Pinpoint the cell where the given text exists, returning its [X, Y] midpoint coordinate. 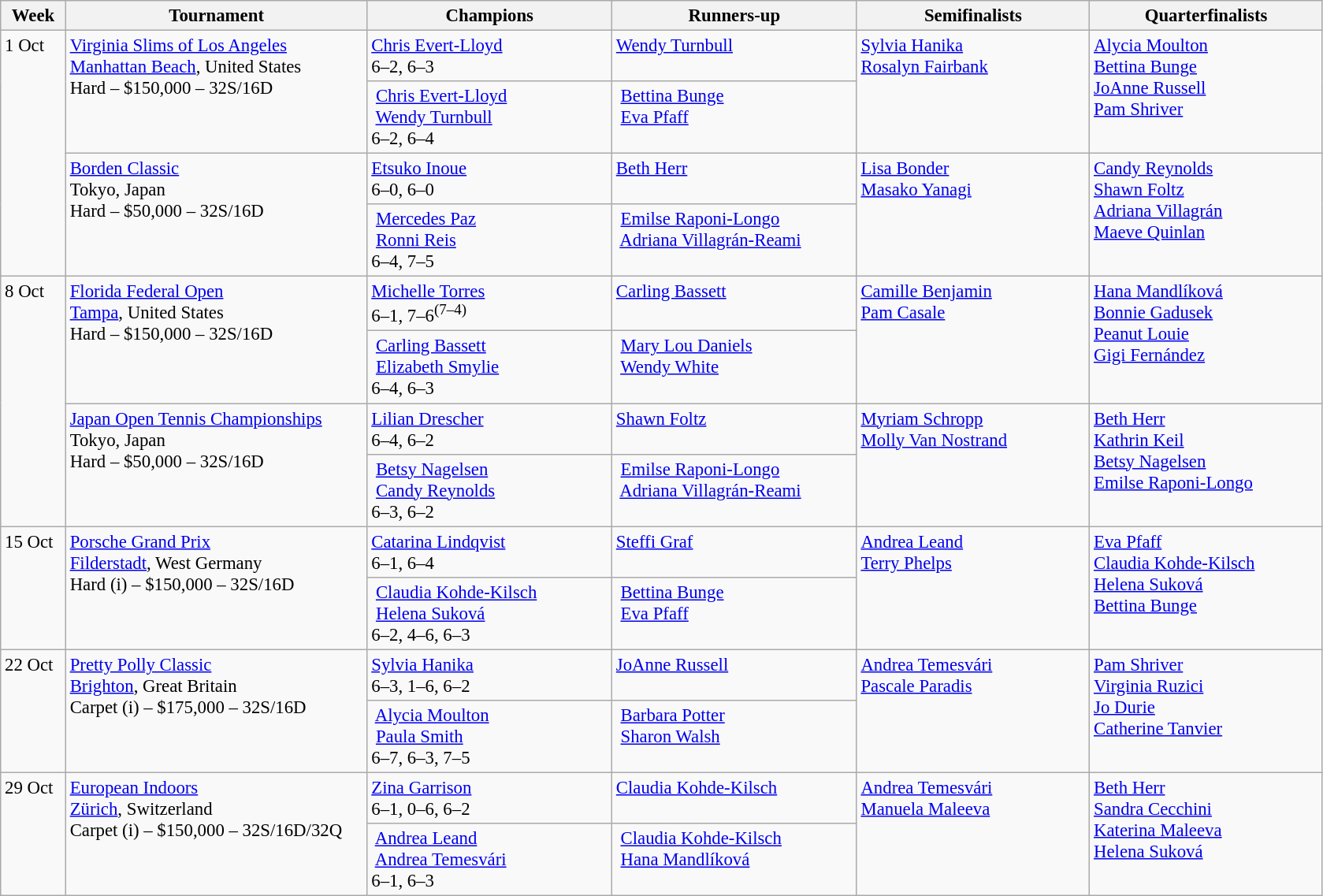
Carling Bassett Elizabeth Smylie6–4, 6–3 [490, 367]
Chris Evert-Lloyd Wendy Turnbull6–2, 6–4 [490, 117]
Sylvia Hanika6–3, 1–6, 6–2 [490, 675]
22 Oct [33, 711]
Andrea Leand Andrea Temesvári6–1, 6–3 [490, 860]
Camille Benjamin Pam Casale [973, 340]
Andrea Temesvári Manuela Maleeva [973, 834]
Lilian Drescher6–4, 6–2 [490, 429]
Betsy Nagelsen Candy Reynolds6–3, 6–2 [490, 490]
Lisa Bonder Masako Yanagi [973, 215]
Etsuko Inoue6–0, 6–0 [490, 180]
JoAnne Russell [734, 675]
Japan Open Tennis Championships Tokyo, JapanHard – $50,000 – 32S/16D [216, 465]
Claudia Kohde-Kilsch Helena Suková6–2, 4–6, 6–3 [490, 613]
29 Oct [33, 834]
Hana Mandlíková Bonnie Gadusek Peanut Louie Gigi Fernández [1206, 340]
Alycia Moulton Paula Smith6–7, 6–3, 7–5 [490, 737]
Beth Herr Kathrin Keil Betsy Nagelsen Emilse Raponi-Longo [1206, 465]
Porsche Grand Prix Filderstadt, West GermanyHard (i) – $150,000 – 32S/16D [216, 588]
Pam Shriver Virginia Ruzici Jo Durie Catherine Tanvier [1206, 711]
Claudia Kohde-Kilsch Hana Mandlíková [734, 860]
Wendy Turnbull [734, 57]
Candy Reynolds Shawn Foltz Adriana Villagrán Maeve Quinlan [1206, 215]
European Indoors Zürich, SwitzerlandCarpet (i) – $150,000 – 32S/16D/32Q [216, 834]
Runners-up [734, 16]
Borden Classic Tokyo, JapanHard – $50,000 – 32S/16D [216, 215]
Claudia Kohde-Kilsch [734, 797]
Barbara Potter Sharon Walsh [734, 737]
Myriam Schropp Molly Van Nostrand [973, 465]
Beth Herr Sandra Cecchini Katerina Maleeva Helena Suková [1206, 834]
Sylvia Hanika Rosalyn Fairbank [973, 92]
Andrea Temesvári Pascale Paradis [973, 711]
Andrea Leand Terry Phelps [973, 588]
Michelle Torres6–1, 7–6(7–4) [490, 304]
Carling Bassett [734, 304]
Shawn Foltz [734, 429]
15 Oct [33, 588]
Beth Herr [734, 180]
Mercedes Paz Ronni Reis6–4, 7–5 [490, 240]
Tournament [216, 16]
Catarina Lindqvist6–1, 6–4 [490, 552]
Steffi Graf [734, 552]
8 Oct [33, 402]
Virginia Slims of Los Angeles Manhattan Beach, United StatesHard – $150,000 – 32S/16D [216, 92]
Week [33, 16]
Pretty Polly Classic Brighton, Great BritainCarpet (i) – $175,000 – 32S/16D [216, 711]
Mary Lou Daniels Wendy White [734, 367]
1 Oct [33, 154]
Semifinalists [973, 16]
Chris Evert-Lloyd6–2, 6–3 [490, 57]
Alycia Moulton Bettina Bunge JoAnne Russell Pam Shriver [1206, 92]
Quarterfinalists [1206, 16]
Champions [490, 16]
Zina Garrison6–1, 0–6, 6–2 [490, 797]
Eva Pfaff Claudia Kohde-Kilsch Helena Suková Bettina Bunge [1206, 588]
Florida Federal Open Tampa, United StatesHard – $150,000 – 32S/16D [216, 340]
